Extract the (x, y) coordinate from the center of the cell holding the provided text.  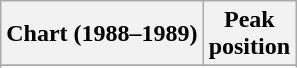
Peak position (249, 34)
Chart (1988–1989) (102, 34)
